Provide the (X, Y) coordinate of the cell's center where the given text is located.  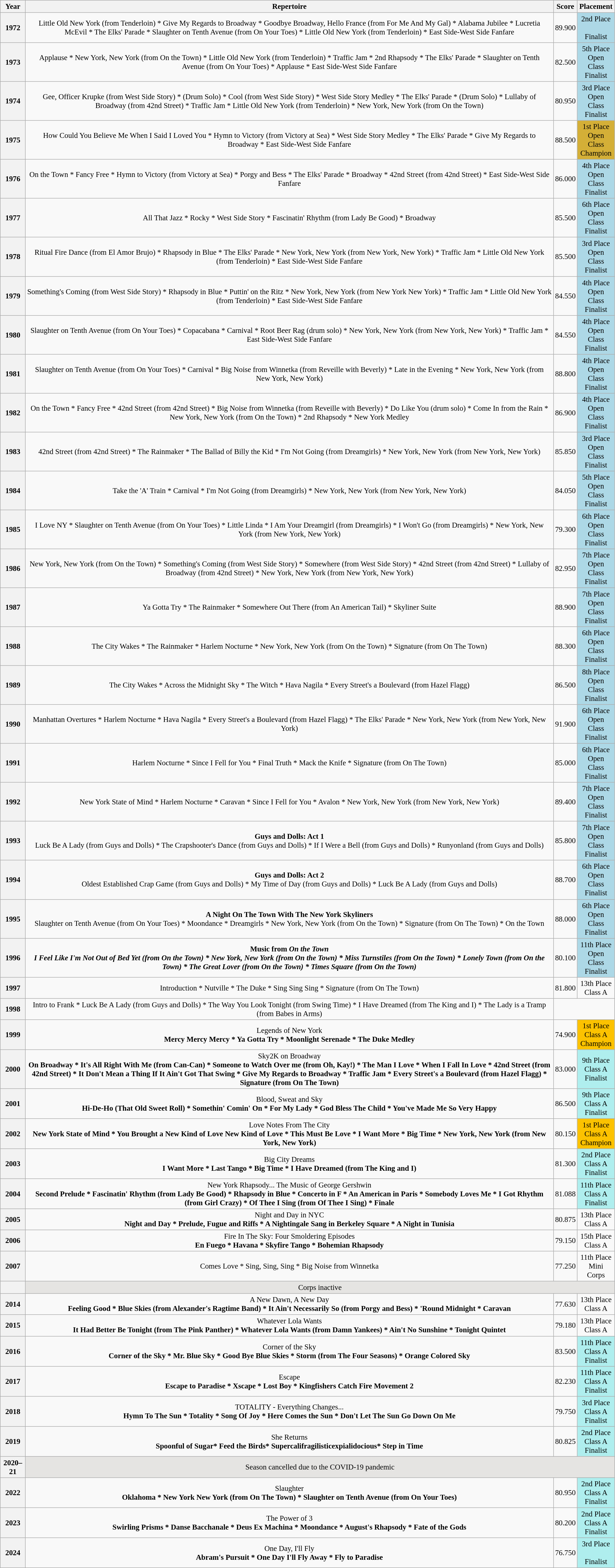
Guys and Dolls: Act 2Oldest Established Crap Game (from Guys and Dolls) * My Time of Day (from Guys and Dolls) * Luck Be A Lady (from Guys and Dolls) (289, 880)
85.850 (565, 452)
Score (565, 7)
1986 (13, 569)
81.800 (565, 988)
2002 (13, 1134)
All That Jazz * Rocky * West Side Story * Fascinatin' Rhythm (from Lady Be Good) * Broadway (289, 218)
79.180 (565, 1326)
1991 (13, 763)
84.050 (565, 490)
88.800 (565, 374)
1993 (13, 841)
8th PlaceOpen ClassFinalist (596, 686)
1997 (13, 988)
88.500 (565, 140)
1975 (13, 140)
Corps inactive (320, 1288)
1994 (13, 880)
80.150 (565, 1134)
Big City DreamsI Want More * Last Tango * Big Time * I Have Dreamed (from The King and I) (289, 1164)
SlaughterOklahoma * New York New York (from On The Town) * Slaughter on Tenth Avenue (from On Your Toes) (289, 1493)
81.088 (565, 1194)
1978 (13, 257)
2018 (13, 1411)
TOTALITY - Everything Changes...Hymn To The Sun * Totality * Song Of Joy * Here Comes the Sun * Don't Let The Sun Go Down On Me (289, 1411)
86.900 (565, 412)
80.825 (565, 1441)
1988 (13, 646)
81.300 (565, 1164)
2014 (13, 1304)
The City Wakes * The Rainmaker * Harlem Nocturne * New York, New York (from On the Town) * Signature (from On The Town) (289, 646)
2017 (13, 1381)
2022 (13, 1493)
2nd PlaceFinalist (596, 28)
2007 (13, 1266)
2015 (13, 1326)
One Day, I'll FlyAbram's Pursuit * One Day I'll Fly Away * Fly to Paradise (289, 1553)
She ReturnsSpoonful of Sugar* Feed the Birds* Supercalifragilisticexpialidocious* Step in Time (289, 1441)
1977 (13, 218)
80.200 (565, 1523)
Ya Gotta Try * The Rainmaker * Somewhere Out There (from An American Tail) * Skyliner Suite (289, 607)
76.750 (565, 1553)
79.300 (565, 529)
82.500 (565, 62)
15th PlaceClass A (596, 1241)
1976 (13, 179)
The Power of 3Swirling Prisms * Danse Bacchanale * Deus Ex Machina * Moondance * August's Rhapsody * Fate of the Gods (289, 1523)
83.500 (565, 1351)
The City Wakes * Across the Midnight Sky * The Witch * Hava Nagila * Every Street's a Boulevard (from Hazel Flagg) (289, 686)
89.400 (565, 802)
1996 (13, 958)
2016 (13, 1351)
2005 (13, 1219)
74.900 (565, 1035)
1982 (13, 412)
Blood, Sweat and SkyHi-De-Ho (That Old Sweet Roll) * Somethin' Comin' On * For My Lady * God Bless The Child * You've Made Me So Very Happy (289, 1104)
80.875 (565, 1219)
1992 (13, 802)
77.630 (565, 1304)
Comes Love * Sing, Sing, Sing * Big Noise from Winnetka (289, 1266)
88.700 (565, 880)
91.900 (565, 724)
77.250 (565, 1266)
1981 (13, 374)
Harlem Nocturne * Since I Fell for You * Final Truth * Mack the Knife * Signature (from On The Town) (289, 763)
82.230 (565, 1381)
2019 (13, 1441)
2023 (13, 1523)
1984 (13, 490)
79.750 (565, 1411)
1979 (13, 296)
2024 (13, 1553)
79.150 (565, 1241)
Legends of New YorkMercy Mercy Mercy * Ya Gotta Try * Moonlight Serenade * The Duke Medley (289, 1035)
1985 (13, 529)
85.000 (565, 763)
1998 (13, 1009)
88.900 (565, 607)
11th PlaceOpen ClassFinalist (596, 958)
1995 (13, 919)
Take the 'A' Train * Carnival * I'm Not Going (from Dreamgirls) * New York, New York (from New York, New York) (289, 490)
1980 (13, 335)
1983 (13, 452)
Year (13, 7)
Season cancelled due to the COVID-19 pandemic (320, 1467)
88.300 (565, 646)
Night and Day in NYCNight and Day * Prelude, Fugue and Riffs * A Nightingale Sang in Berkeley Square * A Night in Tunisia (289, 1219)
New York State of Mind * Harlem Nocturne * Caravan * Since I Fell for You * Avalon * New York, New York (from New York, New York) (289, 802)
82.950 (565, 569)
1987 (13, 607)
3rd PlaceClass AFinalist (596, 1411)
Placement (596, 7)
2001 (13, 1104)
80.100 (565, 958)
EscapeEscape to Paradise * Xscape * Lost Boy * Kingfishers Catch Fire Movement 2 (289, 1381)
1972 (13, 28)
1973 (13, 62)
85.800 (565, 841)
Fire In The Sky: Four Smoldering EpisodesEn Fuego * Havana * Skyfire Tango * Bohemian Rhapsody (289, 1241)
2004 (13, 1194)
2003 (13, 1164)
2006 (13, 1241)
3rd PlaceFinalist (596, 1553)
Repertoire (289, 7)
86.000 (565, 179)
1st PlaceOpen ClassChampion (596, 140)
2020–21 (13, 1467)
83.000 (565, 1069)
Whatever Lola WantsIt Had Better Be Tonight (from The Pink Panther) * Whatever Lola Wants (from Damn Yankees) * Ain't No Sunshine * Tonight Quintet (289, 1326)
88.000 (565, 919)
Introduction * Nutville * The Duke * Sing Sing Sing * Signature (from On The Town) (289, 988)
1990 (13, 724)
1974 (13, 101)
89.900 (565, 28)
Corner of the SkyCorner of the Sky * Mr. Blue Sky * Good Bye Blue Skies * Storm (from The Four Seasons) * Orange Colored Sky (289, 1351)
2000 (13, 1069)
1989 (13, 686)
11th PlaceMini Corps (596, 1266)
1999 (13, 1035)
